Find where the given text appears and provide that cell's center as (X, Y) coordinate. 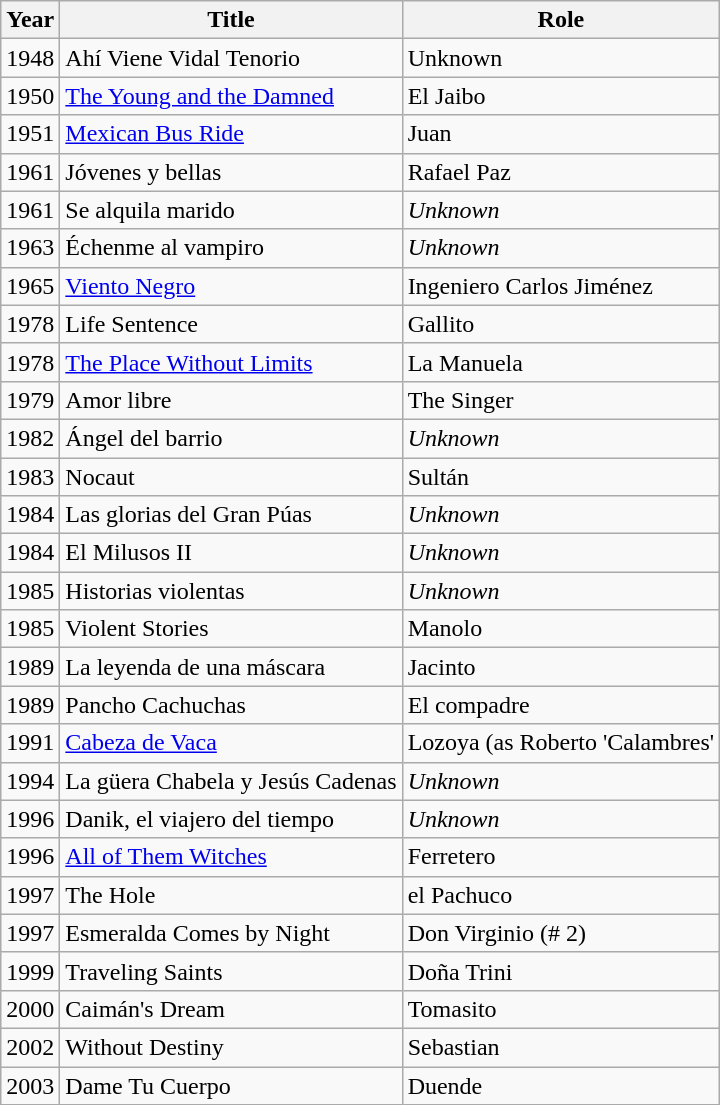
The Hole (231, 895)
Title (231, 20)
La güera Chabela y Jesús Cadenas (231, 781)
Dame Tu Cuerpo (231, 1085)
Lozoya (as Roberto 'Calambres' (561, 743)
Mexican Bus Ride (231, 134)
Rafael Paz (561, 172)
Tomasito (561, 1009)
Manolo (561, 629)
Juan (561, 134)
1999 (30, 971)
Viento Negro (231, 286)
2003 (30, 1085)
Esmeralda Comes by Night (231, 933)
Pancho Cachuchas (231, 705)
1965 (30, 286)
Life Sentence (231, 324)
1982 (30, 438)
Traveling Saints (231, 971)
el Pachuco (561, 895)
Year (30, 20)
Danik, el viajero del tiempo (231, 819)
Las glorias del Gran Púas (231, 515)
Jóvenes y bellas (231, 172)
Jacinto (561, 667)
The Place Without Limits (231, 362)
El Jaibo (561, 96)
1948 (30, 58)
2002 (30, 1047)
Amor libre (231, 400)
Sebastian (561, 1047)
1991 (30, 743)
Cabeza de Vaca (231, 743)
Role (561, 20)
Doña Trini (561, 971)
Ahí Viene Vidal Tenorio (231, 58)
Caimán's Dream (231, 1009)
1994 (30, 781)
El compadre (561, 705)
Ingeniero Carlos Jiménez (561, 286)
Ferretero (561, 857)
1950 (30, 96)
La Manuela (561, 362)
Échenme al vampiro (231, 248)
Don Virginio (# 2) (561, 933)
Ángel del barrio (231, 438)
Violent Stories (231, 629)
Duende (561, 1085)
The Singer (561, 400)
Without Destiny (231, 1047)
1951 (30, 134)
Historias violentas (231, 591)
Sultán (561, 477)
All of Them Witches (231, 857)
Nocaut (231, 477)
El Milusos II (231, 553)
Se alquila marido (231, 210)
2000 (30, 1009)
La leyenda de una máscara (231, 667)
1983 (30, 477)
Gallito (561, 324)
The Young and the Damned (231, 96)
1979 (30, 400)
1963 (30, 248)
